Identify which cell holds the provided text, then report its [x, y] central coordinate. 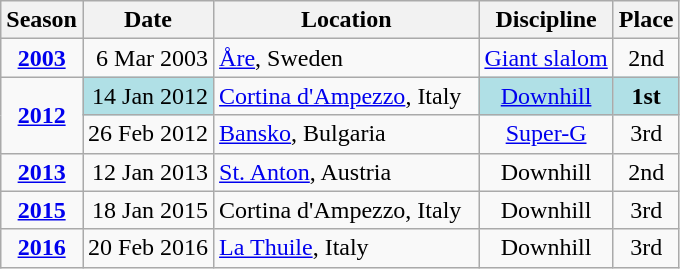
2003 [42, 58]
Bansko, Bulgaria [346, 134]
Super-G [546, 134]
Season [42, 20]
Location [346, 20]
12 Jan 2013 [148, 172]
2013 [42, 172]
20 Feb 2016 [148, 248]
Åre, Sweden [346, 58]
2012 [42, 115]
2015 [42, 210]
Place [646, 20]
Discipline [546, 20]
18 Jan 2015 [148, 210]
St. Anton, Austria [346, 172]
1st [646, 96]
2016 [42, 248]
Date [148, 20]
6 Mar 2003 [148, 58]
26 Feb 2012 [148, 134]
La Thuile, Italy [346, 248]
Giant slalom [546, 58]
14 Jan 2012 [148, 96]
